For the text-containing cell, return its midpoint in (x, y) coordinate format. 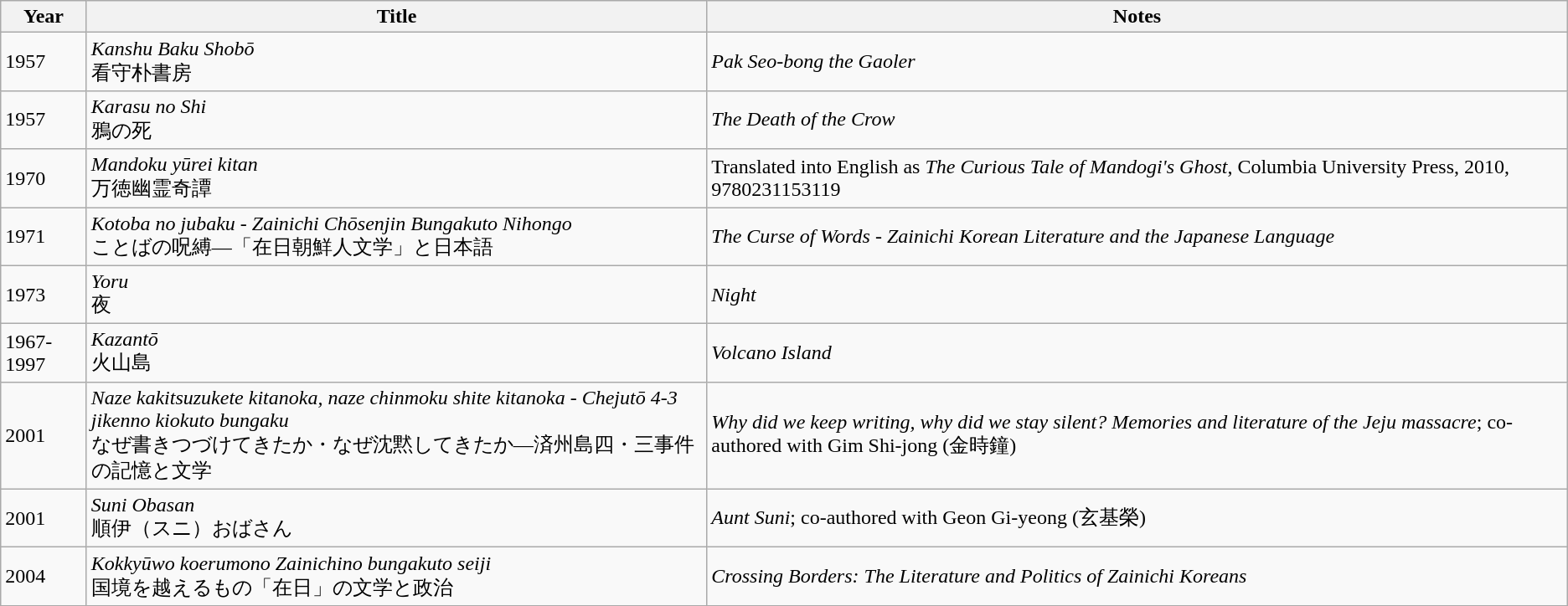
Title (397, 17)
1967-1997 (44, 353)
The Death of the Crow (1137, 120)
1973 (44, 295)
Translated into English as The Curious Tale of Mandogi's Ghost, Columbia University Press, 2010, 9780231153119 (1137, 178)
2004 (44, 577)
Why did we keep writing, why did we stay silent? Memories and literature of the Jeju massacre; co-authored with Gim Shi-jong (金時鐘) (1137, 435)
Kokkyūwo koerumono Zainichino bungakuto seiji国境を越えるもの「在日」の文学と政治 (397, 577)
Notes (1137, 17)
Crossing Borders: The Literature and Politics of Zainichi Koreans (1137, 577)
Suni Obasan順伊（スニ）おばさん (397, 518)
Karasu no Shi鴉の死 (397, 120)
Volcano Island (1137, 353)
Kotoba no jubaku - Zainichi Chōsenjin Bungakuto Nihongoことばの呪縛―「在日朝鮮人文学」と日本語 (397, 237)
Pak Seo-bong the Gaoler (1137, 62)
Yoru夜 (397, 295)
Kazantō火山島 (397, 353)
Year (44, 17)
1970 (44, 178)
Mandoku yūrei kitan万徳幽霊奇譚 (397, 178)
Night (1137, 295)
The Curse of Words - Zainichi Korean Literature and the Japanese Language (1137, 237)
Kanshu Baku Shobō看守朴書房 (397, 62)
Naze kakitsuzukete kitanoka, naze chinmoku shite kitanoka - Chejutō 4-3 jikenno kiokuto bungakuなぜ書きつづけてきたか・なぜ沈黙してきたか―済州島四・三事件の記憶と文学 (397, 435)
Aunt Suni; co-authored with Geon Gi-yeong (玄基榮) (1137, 518)
1971 (44, 237)
